Pinpoint the cell where the given text exists, returning its [x, y] midpoint coordinate. 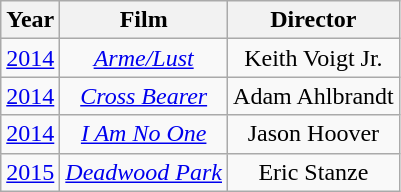
Deadwood Park [144, 172]
Jason Hoover [314, 134]
Eric Stanze [314, 172]
Director [314, 20]
Cross Bearer [144, 96]
Film [144, 20]
Arme/Lust [144, 58]
I Am No One [144, 134]
2015 [30, 172]
Adam Ahlbrandt [314, 96]
Keith Voigt Jr. [314, 58]
Year [30, 20]
